Identify which cell holds the provided text, then report its (X, Y) central coordinate. 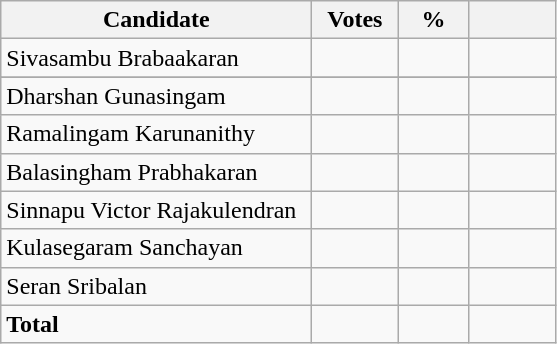
Candidate (156, 20)
Seran Sribalan (156, 286)
Total (156, 324)
% (434, 20)
Ramalingam Karunanithy (156, 134)
Dharshan Gunasingam (156, 96)
Votes (355, 20)
Sinnapu Victor Rajakulendran (156, 210)
Balasingham Prabhakaran (156, 172)
Kulasegaram Sanchayan (156, 248)
Sivasambu Brabaakaran (156, 58)
